Pinpoint the cell where the given text exists, returning its [X, Y] midpoint coordinate. 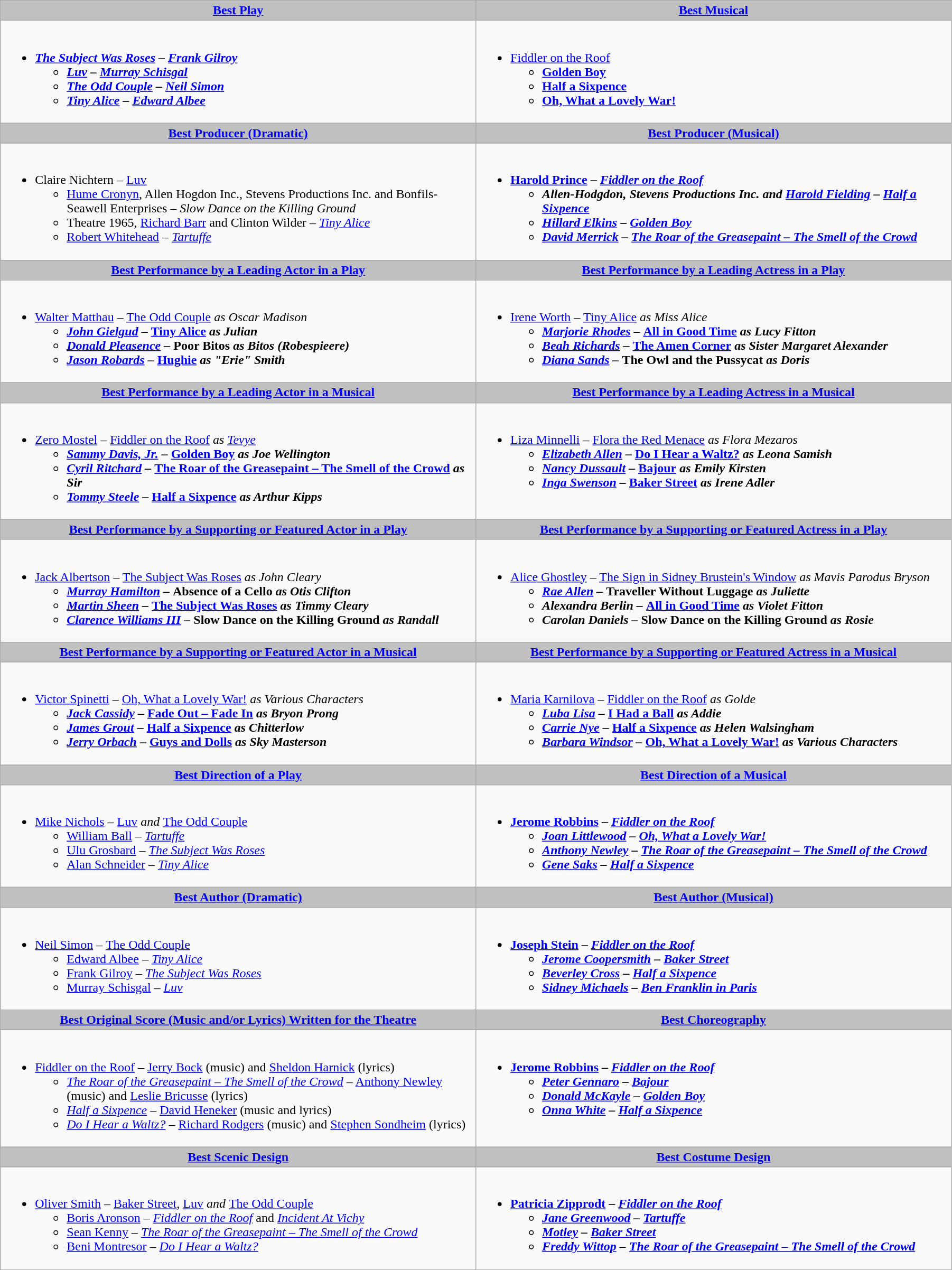
Best Performance by a Leading Actress in a Musical [714, 393]
Best Performance by a Leading Actor in a Musical [238, 393]
Neil Simon – The Odd CoupleEdward Albee – Tiny AliceFrank Gilroy – The Subject Was RosesMurray Schisgal – Luv [238, 959]
Best Producer (Musical) [714, 133]
Jerome Robbins – Fiddler on the RoofPeter Gennaro – BajourDonald McKayle – Golden BoyOnna White – Half a Sixpence [714, 1088]
Best Costume Design [714, 1157]
Best Performance by a Supporting or Featured Actor in a Play [238, 529]
Mike Nichols – Luv and The Odd CoupleWilliam Ball – TartuffeUlu Grosbard – The Subject Was RosesAlan Schneider – Tiny Alice [238, 836]
Best Scenic Design [238, 1157]
Best Performance by a Leading Actor in a Play [238, 270]
Best Performance by a Supporting or Featured Actress in a Play [714, 529]
Best Author (Dramatic) [238, 898]
Best Author (Musical) [714, 898]
Best Direction of a Musical [714, 775]
Best Performance by a Supporting or Featured Actor in a Musical [238, 652]
Best Play [238, 11]
Best Performance by a Supporting or Featured Actress in a Musical [714, 652]
Best Musical [714, 11]
Best Choreography [714, 1020]
Best Performance by a Leading Actress in a Play [714, 270]
Best Direction of a Play [238, 775]
Fiddler on the RoofGolden BoyHalf a SixpenceOh, What a Lovely War! [714, 72]
Joseph Stein – Fiddler on the RoofJerome Coopersmith – Baker StreetBeverley Cross – Half a SixpenceSidney Michaels – Ben Franklin in Paris [714, 959]
The Subject Was Roses – Frank GilroyLuv – Murray SchisgalThe Odd Couple – Neil SimonTiny Alice – Edward Albee [238, 72]
Best Original Score (Music and/or Lyrics) Written for the Theatre [238, 1020]
Best Producer (Dramatic) [238, 133]
